From the cell containing the given text, extract its center point as (X, Y) coordinate. 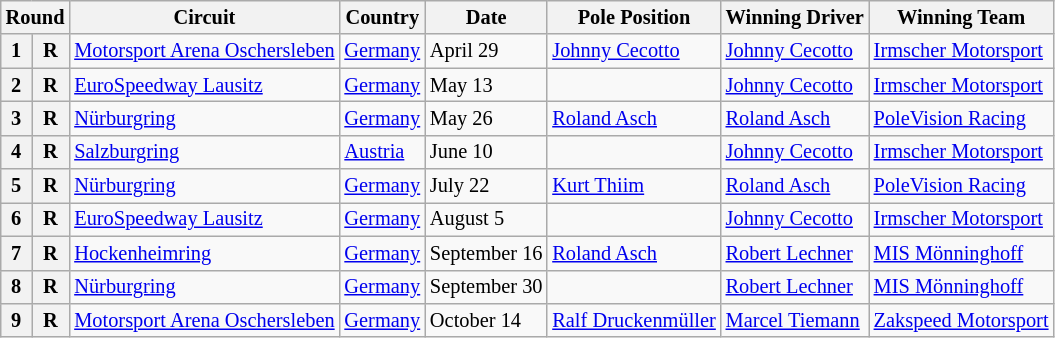
4 (16, 152)
Winning Team (962, 17)
2 (16, 85)
September 16 (486, 253)
Marcel Tiemann (795, 320)
May 13 (486, 85)
Hockenheimring (204, 253)
Austria (382, 152)
Circuit (204, 17)
July 22 (486, 186)
Pole Position (634, 17)
7 (16, 253)
Winning Driver (795, 17)
Date (486, 17)
Salzburgring (204, 152)
August 5 (486, 219)
Ralf Druckenmüller (634, 320)
8 (16, 287)
Kurt Thiim (634, 186)
April 29 (486, 51)
5 (16, 186)
Round (36, 17)
Country (382, 17)
3 (16, 118)
May 26 (486, 118)
6 (16, 219)
Zakspeed Motorsport (962, 320)
June 10 (486, 152)
October 14 (486, 320)
September 30 (486, 287)
9 (16, 320)
1 (16, 51)
